Return the (X, Y) coordinate for the center point of the cell that contains the specified text.  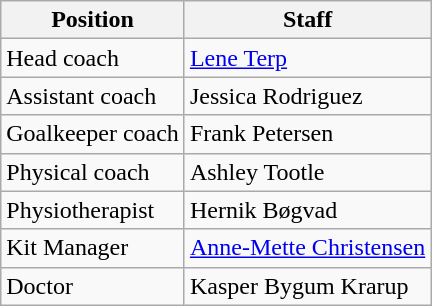
Frank Petersen (307, 134)
Physical coach (93, 172)
Doctor (93, 286)
Assistant coach (93, 96)
Goalkeeper coach (93, 134)
Position (93, 20)
Staff (307, 20)
Kasper Bygum Krarup (307, 286)
Jessica Rodriguez (307, 96)
Physiotherapist (93, 210)
Anne-Mette Christensen (307, 248)
Hernik Bøgvad (307, 210)
Head coach (93, 58)
Kit Manager (93, 248)
Ashley Tootle (307, 172)
Lene Terp (307, 58)
